Output the [X, Y] coordinate of the center of the cell containing the given text.  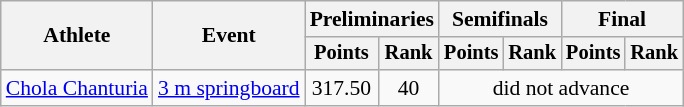
Semifinals [500, 19]
Event [229, 36]
Chola Chanturia [77, 88]
40 [408, 88]
3 m springboard [229, 88]
Final [622, 19]
Preliminaries [372, 19]
Athlete [77, 36]
did not advance [561, 88]
317.50 [342, 88]
